Return the [x, y] coordinate for the center point of the cell that contains the specified text.  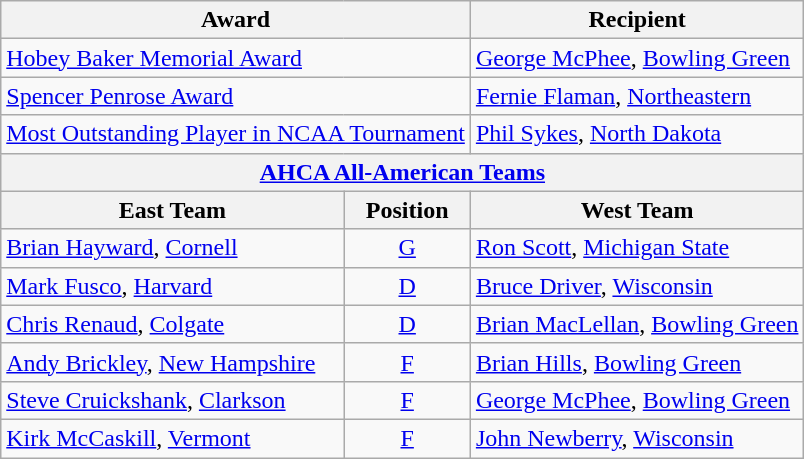
Phil Sykes, North Dakota [637, 134]
Position [407, 210]
Recipient [637, 20]
Bruce Driver, Wisconsin [637, 286]
Ron Scott, Michigan State [637, 248]
East Team [172, 210]
Brian Hills, Bowling Green [637, 362]
Kirk McCaskill, Vermont [172, 438]
AHCA All-American Teams [402, 172]
Fernie Flaman, Northeastern [637, 96]
Chris Renaud, Colgate [172, 324]
Brian Hayward, Cornell [172, 248]
John Newberry, Wisconsin [637, 438]
Most Outstanding Player in NCAA Tournament [236, 134]
Mark Fusco, Harvard [172, 286]
West Team [637, 210]
Spencer Penrose Award [236, 96]
G [407, 248]
Andy Brickley, New Hampshire [172, 362]
Hobey Baker Memorial Award [236, 58]
Award [236, 20]
Brian MacLellan, Bowling Green [637, 324]
Steve Cruickshank, Clarkson [172, 400]
